Search for the cell housing the specified text and yield its (x, y) center coordinate. 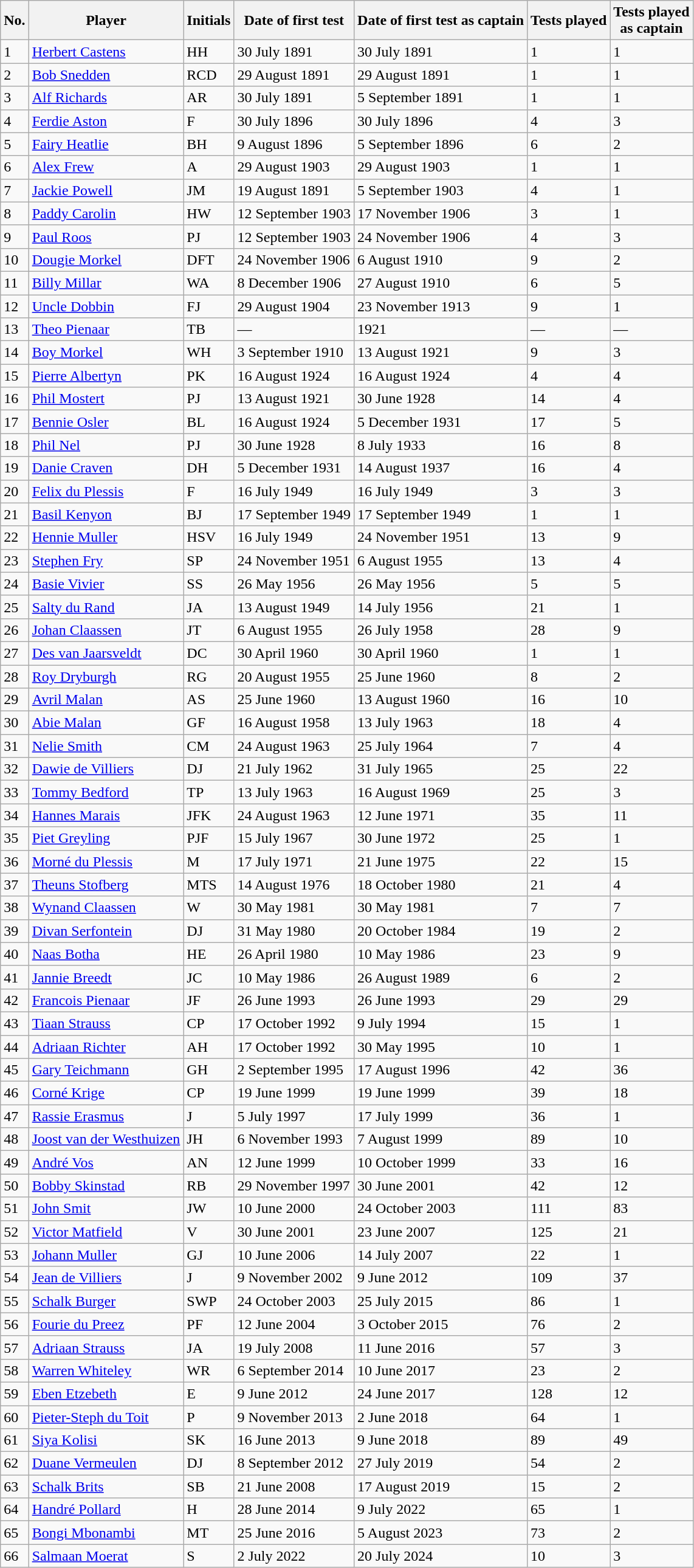
5 August 2023 (441, 1533)
30 (15, 723)
14 July 1956 (441, 607)
Siya Kolisi (106, 1440)
38 (15, 908)
Hennie Muller (106, 537)
Abie Malan (106, 723)
30 May 1995 (441, 1046)
12 June 2004 (294, 1324)
W (209, 908)
3 September 1910 (294, 353)
DC (209, 653)
5 September 1891 (441, 98)
Paddy Carolin (106, 213)
WR (209, 1370)
26 (15, 630)
Fourie du Preez (106, 1324)
Danie Craven (106, 468)
DH (209, 468)
Basie Vivier (106, 584)
AN (209, 1162)
Roy Dryburgh (106, 677)
10 June 2000 (294, 1209)
BL (209, 422)
Duane Vermeulen (106, 1463)
P (209, 1417)
25 July 2015 (441, 1301)
11 June 2016 (441, 1347)
Tiaan Strauss (106, 1023)
23 June 2007 (441, 1232)
17 November 1906 (441, 213)
Theo Pienaar (106, 330)
125 (569, 1232)
16 June 2013 (294, 1440)
56 (15, 1324)
17 August 2019 (441, 1487)
JH (209, 1139)
Fairy Heatlie (106, 144)
Basil Kenyon (106, 514)
BH (209, 144)
HH (209, 52)
Dawie de Villiers (106, 769)
86 (569, 1301)
29 August 1904 (294, 306)
8 September 2012 (294, 1463)
Gary Teichmann (106, 1070)
Eben Etzebeth (106, 1394)
76 (569, 1324)
Ferdie Aston (106, 121)
GH (209, 1070)
RG (209, 677)
FJ (209, 306)
Date of first test (294, 21)
Victor Matfield (106, 1232)
15 July 1967 (294, 838)
19 July 2008 (294, 1347)
Alex Frew (106, 167)
109 (569, 1278)
17 August 1996 (441, 1070)
14 August 1937 (441, 468)
WH (209, 353)
55 (15, 1301)
Player (106, 21)
7 August 1999 (441, 1139)
Hannes Marais (106, 815)
46 (15, 1093)
62 (15, 1463)
9 November 2013 (294, 1417)
PJF (209, 838)
30 June 1972 (441, 838)
2 June 2018 (441, 1417)
60 (15, 1417)
3 October 2015 (441, 1324)
JW (209, 1209)
9 November 2002 (294, 1278)
JM (209, 190)
WA (209, 283)
Tommy Bedford (106, 792)
Des van Jaarsveldt (106, 653)
6 November 1993 (294, 1139)
Salmaan Moerat (106, 1556)
Felix du Plessis (106, 491)
10 October 1999 (441, 1162)
21 June 1975 (441, 862)
Morné du Plessis (106, 862)
20 (15, 491)
Handré Pollard (106, 1510)
8 July 1933 (441, 445)
JC (209, 977)
Boy Morkel (106, 353)
Uncle Dobbin (106, 306)
RCD (209, 75)
58 (15, 1370)
20 October 1984 (441, 931)
53 (15, 1255)
Piet Greyling (106, 838)
40 (15, 954)
Pierre Albertyn (106, 376)
V (209, 1232)
SWP (209, 1301)
Theuns Stofberg (106, 885)
AH (209, 1046)
JT (209, 630)
Date of first test as captain (441, 21)
27 August 1910 (441, 283)
23 November 1913 (441, 306)
Jean de Villiers (106, 1278)
41 (15, 977)
66 (15, 1556)
17 July 1971 (294, 862)
6 September 2014 (294, 1370)
Tests playedas captain (651, 21)
13 August 1949 (294, 607)
AR (209, 98)
Warren Whiteley (106, 1370)
Paul Roos (106, 237)
13 August 1960 (441, 700)
73 (569, 1533)
83 (651, 1209)
9 July 2022 (441, 1510)
Bennie Osler (106, 422)
No. (15, 21)
JFK (209, 815)
1921 (441, 330)
9 July 1994 (441, 1023)
52 (15, 1232)
Joost van der Westhuizen (106, 1139)
12 June 1971 (441, 815)
S (209, 1556)
21 July 1962 (294, 769)
5 September 1903 (441, 190)
10 June 2017 (441, 1370)
51 (15, 1209)
PF (209, 1324)
E (209, 1394)
27 July 2019 (441, 1463)
M (209, 862)
GF (209, 723)
Avril Malan (106, 700)
Corné Krige (106, 1093)
SK (209, 1440)
12 June 1999 (294, 1162)
Jannie Breedt (106, 977)
Adriaan Richter (106, 1046)
16 August 1958 (294, 723)
Pieter-Steph du Toit (106, 1417)
AS (209, 700)
Naas Botha (106, 954)
Johann Muller (106, 1255)
128 (569, 1394)
43 (15, 1023)
20 July 2024 (441, 1556)
Wynand Claassen (106, 908)
Johan Claassen (106, 630)
14 July 2007 (441, 1255)
18 October 1980 (441, 885)
25 July 1964 (441, 746)
Herbert Castens (106, 52)
8 December 1906 (294, 283)
61 (15, 1440)
27 (15, 653)
SS (209, 584)
32 (15, 769)
HE (209, 954)
DFT (209, 260)
Billy Millar (106, 283)
GJ (209, 1255)
2 September 1995 (294, 1070)
5 July 1997 (294, 1116)
John Smit (106, 1209)
31 July 1965 (441, 769)
26 August 1989 (441, 977)
19 August 1891 (294, 190)
44 (15, 1046)
Phil Nel (106, 445)
Tests played (569, 21)
Schalk Brits (106, 1487)
6 August 1910 (441, 260)
47 (15, 1116)
MT (209, 1533)
16 August 1969 (441, 792)
31 (15, 746)
RB (209, 1186)
5 September 1896 (441, 144)
Bongi Mbonambi (106, 1533)
Schalk Burger (106, 1301)
28 June 2014 (294, 1510)
Francois Pienaar (106, 1000)
TB (209, 330)
Adriaan Strauss (106, 1347)
H (209, 1510)
Bob Snedden (106, 75)
André Vos (106, 1162)
JF (209, 1000)
45 (15, 1070)
Alf Richards (106, 98)
MTS (209, 885)
9 August 1896 (294, 144)
Divan Serfontein (106, 931)
TP (209, 792)
31 May 1980 (294, 931)
29 November 1997 (294, 1186)
SP (209, 561)
Jackie Powell (106, 190)
Phil Mostert (106, 399)
9 June 2018 (441, 1440)
HW (209, 213)
Salty du Rand (106, 607)
26 April 1980 (294, 954)
10 June 2006 (294, 1255)
PK (209, 376)
Nelie Smith (106, 746)
34 (15, 815)
111 (569, 1209)
25 June 2016 (294, 1533)
BJ (209, 514)
21 June 2008 (294, 1487)
Bobby Skinstad (106, 1186)
59 (15, 1394)
63 (15, 1487)
20 August 1955 (294, 677)
50 (15, 1186)
Dougie Morkel (106, 260)
2 July 2022 (294, 1556)
A (209, 167)
CM (209, 746)
26 July 1958 (441, 630)
HSV (209, 537)
17 July 1999 (441, 1116)
48 (15, 1139)
14 August 1976 (294, 885)
24 (15, 584)
Stephen Fry (106, 561)
Rassie Erasmus (106, 1116)
Initials (209, 21)
SB (209, 1487)
24 June 2017 (441, 1394)
